Identify which cell holds the provided text, then report its (X, Y) central coordinate. 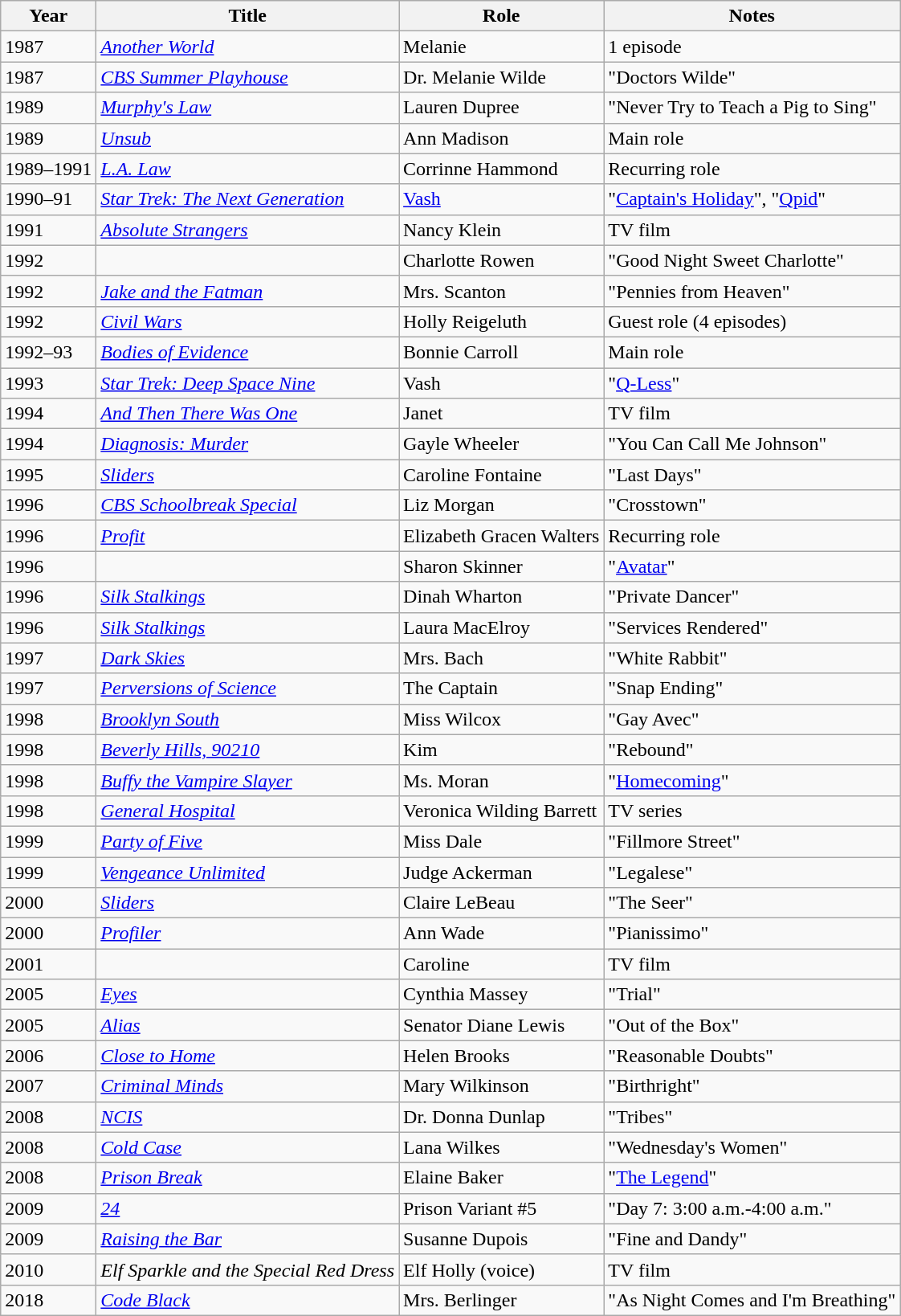
"Good Night Sweet Charlotte" (752, 260)
"Snap Ending" (752, 689)
"Last Days" (752, 475)
Liz Morgan (501, 505)
Cynthia Massey (501, 995)
Mrs. Bach (501, 658)
"Homecoming" (752, 780)
Corrinne Hammond (501, 169)
Bonnie Carroll (501, 352)
"Pennies from Heaven" (752, 291)
"The Legend" (752, 1178)
"Pianissimo" (752, 934)
1992–93 (48, 352)
1 episode (752, 47)
Lauren Dupree (501, 108)
"The Seer" (752, 903)
Absolute Strangers (247, 230)
Elaine Baker (501, 1178)
"Day 7: 3:00 a.m.-4:00 a.m." (752, 1208)
1990–91 (48, 199)
Another World (247, 47)
L.A. Law (247, 169)
Susanne Dupois (501, 1239)
Caroline (501, 964)
Perversions of Science (247, 689)
"Services Rendered" (752, 627)
1991 (48, 230)
Diagnosis: Murder (247, 444)
Beverly Hills, 90210 (247, 750)
Brooklyn South (247, 719)
Mary Wilkinson (501, 1086)
Elf Sparkle and the Special Red Dress (247, 1269)
"Legalese" (752, 872)
Judge Ackerman (501, 872)
Party of Five (247, 841)
Claire LeBeau (501, 903)
Murphy's Law (247, 108)
24 (247, 1208)
Profiler (247, 934)
TV series (752, 811)
2006 (48, 1056)
Ann Wade (501, 934)
"Birthright" (752, 1086)
Criminal Minds (247, 1086)
Close to Home (247, 1056)
Prison Break (247, 1178)
Star Trek: Deep Space Nine (247, 383)
"Wednesday's Women" (752, 1147)
Janet (501, 414)
1995 (48, 475)
Helen Brooks (501, 1056)
Caroline Fontaine (501, 475)
Ms. Moran (501, 780)
Alias (247, 1025)
"Tribes" (752, 1117)
"Gay Avec" (752, 719)
2010 (48, 1269)
"Rebound" (752, 750)
Unsub (247, 138)
2007 (48, 1086)
Mrs. Scanton (501, 291)
Bodies of Evidence (247, 352)
Prison Variant #5 (501, 1208)
Miss Dale (501, 841)
Charlotte Rowen (501, 260)
"Q-Less" (752, 383)
Mrs. Berlinger (501, 1300)
"Doctors Wilde" (752, 77)
"Trial" (752, 995)
Veronica Wilding Barrett (501, 811)
"Out of the Box" (752, 1025)
Holly Reigeluth (501, 321)
Cold Case (247, 1147)
Lana Wilkes (501, 1147)
1993 (48, 383)
2018 (48, 1300)
Raising the Bar (247, 1239)
"Fillmore Street" (752, 841)
Dr. Donna Dunlap (501, 1117)
"Reasonable Doubts" (752, 1056)
And Then There Was One (247, 414)
Eyes (247, 995)
Nancy Klein (501, 230)
Guest role (4 episodes) (752, 321)
"White Rabbit" (752, 658)
Buffy the Vampire Slayer (247, 780)
"Fine and Dandy" (752, 1239)
Notes (752, 16)
"Never Try to Teach a Pig to Sing" (752, 108)
2001 (48, 964)
Vengeance Unlimited (247, 872)
NCIS (247, 1117)
Laura MacElroy (501, 627)
General Hospital (247, 811)
Ann Madison (501, 138)
"Avatar" (752, 566)
Kim (501, 750)
Role (501, 16)
Dinah Wharton (501, 597)
Gayle Wheeler (501, 444)
The Captain (501, 689)
Senator Diane Lewis (501, 1025)
"Private Dancer" (752, 597)
"Crosstown" (752, 505)
1989–1991 (48, 169)
Code Black (247, 1300)
Star Trek: The Next Generation (247, 199)
Civil Wars (247, 321)
Year (48, 16)
Melanie (501, 47)
Elf Holly (voice) (501, 1269)
"You Can Call Me Johnson" (752, 444)
Sharon Skinner (501, 566)
"Captain's Holiday", "Qpid" (752, 199)
"As Night Comes and I'm Breathing" (752, 1300)
Dr. Melanie Wilde (501, 77)
Elizabeth Gracen Walters (501, 536)
Miss Wilcox (501, 719)
CBS Summer Playhouse (247, 77)
Title (247, 16)
Profit (247, 536)
Jake and the Fatman (247, 291)
CBS Schoolbreak Special (247, 505)
Dark Skies (247, 658)
